Pinpoint the cell where the given text exists, returning its (x, y) midpoint coordinate. 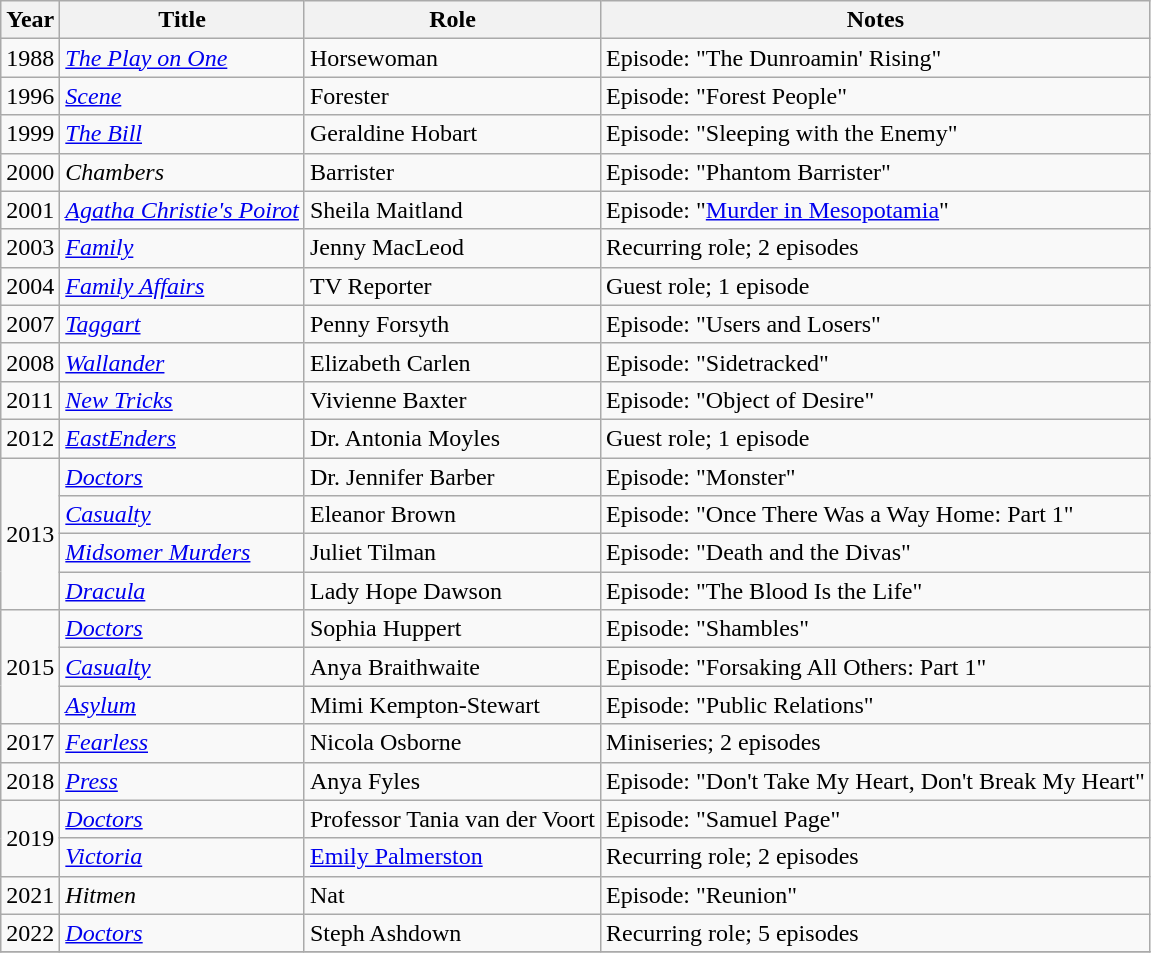
Anya Braithwaite (452, 667)
TV Reporter (452, 286)
2022 (30, 933)
Family (182, 248)
Vivienne Baxter (452, 400)
Episode: "Samuel Page" (875, 819)
2013 (30, 534)
Recurring role; 5 episodes (875, 933)
Forester (452, 96)
Dr. Jennifer Barber (452, 477)
Role (452, 20)
Elizabeth Carlen (452, 362)
2019 (30, 838)
Emily Palmerston (452, 857)
Dracula (182, 591)
Episode: "Murder in Mesopotamia" (875, 210)
Episode: "Reunion" (875, 895)
2018 (30, 781)
Miniseries; 2 episodes (875, 743)
Asylum (182, 705)
Anya Fyles (452, 781)
Episode: "Don't Take My Heart, Don't Break My Heart" (875, 781)
Eleanor Brown (452, 515)
Dr. Antonia Moyles (452, 438)
Title (182, 20)
Episode: "Death and the Divas" (875, 553)
Episode: "Public Relations" (875, 705)
Chambers (182, 172)
Scene (182, 96)
1988 (30, 58)
Barrister (452, 172)
Midsomer Murders (182, 553)
Family Affairs (182, 286)
New Tricks (182, 400)
Professor Tania van der Voort (452, 819)
Wallander (182, 362)
Lady Hope Dawson (452, 591)
Episode: "Monster" (875, 477)
Episode: "Once There Was a Way Home: Part 1" (875, 515)
Agatha Christie's Poirot (182, 210)
2021 (30, 895)
Episode: "Forsaking All Others: Part 1" (875, 667)
Sophia Huppert (452, 629)
Episode: "Sidetracked" (875, 362)
Steph Ashdown (452, 933)
Press (182, 781)
Episode: "Object of Desire" (875, 400)
2015 (30, 667)
2004 (30, 286)
Fearless (182, 743)
1996 (30, 96)
Episode: "Shambles" (875, 629)
2011 (30, 400)
Nicola Osborne (452, 743)
Penny Forsyth (452, 324)
Episode: "Phantom Barrister" (875, 172)
Nat (452, 895)
EastEnders (182, 438)
2001 (30, 210)
Horsewoman (452, 58)
Episode: "Forest People" (875, 96)
2017 (30, 743)
2003 (30, 248)
Jenny MacLeod (452, 248)
Victoria (182, 857)
Taggart (182, 324)
2000 (30, 172)
1999 (30, 134)
2012 (30, 438)
Year (30, 20)
2007 (30, 324)
Episode: "Users and Losers" (875, 324)
Episode: "The Blood Is the Life" (875, 591)
Juliet Tilman (452, 553)
Sheila Maitland (452, 210)
Mimi Kempton-Stewart (452, 705)
The Bill (182, 134)
Episode: "Sleeping with the Enemy" (875, 134)
Hitmen (182, 895)
The Play on One (182, 58)
Episode: "The Dunroamin' Rising" (875, 58)
Geraldine Hobart (452, 134)
Notes (875, 20)
2008 (30, 362)
